Return the (X, Y) coordinate for the center point of the cell that contains the specified text.  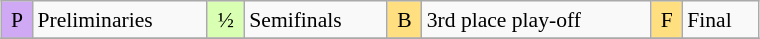
F (666, 20)
P (18, 20)
3rd place play-off (537, 20)
Semifinals (316, 20)
B (404, 20)
Preliminaries (120, 20)
Final (720, 20)
½ (226, 20)
